Determine the [x, y] coordinate at the center of the cell enclosing the given text.  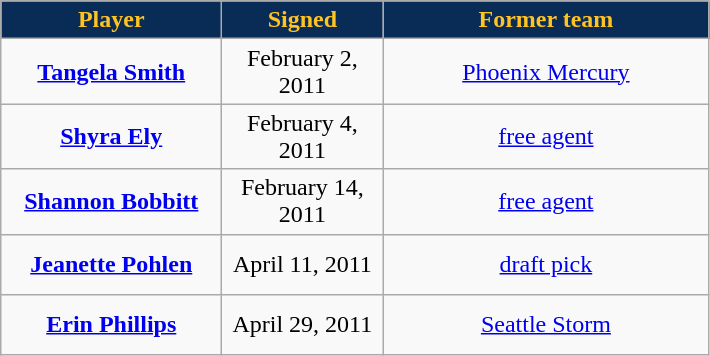
April 29, 2011 [302, 324]
Player [112, 20]
February 14, 2011 [302, 202]
Seattle Storm [546, 324]
February 4, 2011 [302, 136]
Former team [546, 20]
Signed [302, 20]
Phoenix Mercury [546, 72]
Erin Phillips [112, 324]
Shannon Bobbitt [112, 202]
Tangela Smith [112, 72]
April 11, 2011 [302, 264]
Shyra Ely [112, 136]
draft pick [546, 264]
February 2, 2011 [302, 72]
Jeanette Pohlen [112, 264]
